Find where the given text appears and provide that cell's center as [x, y] coordinate. 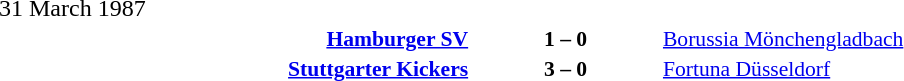
1 – 0 [566, 38]
